Identify which cell holds the provided text, then report its (x, y) central coordinate. 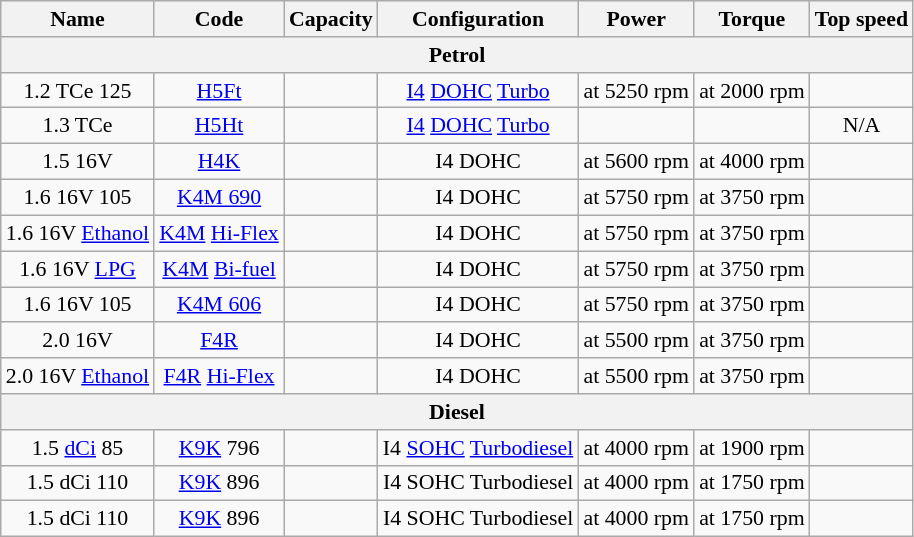
1.6 16V LPG (78, 268)
2.0 16V (78, 340)
Torque (752, 18)
Petrol (457, 54)
2.0 16V Ethanol (78, 375)
N/A (862, 125)
1.5 16V (78, 161)
Power (636, 18)
at 5250 rpm (636, 90)
K9K 796 (219, 447)
1.3 TCe (78, 125)
Diesel (457, 411)
at 1900 rpm (752, 447)
Name (78, 18)
Code (219, 18)
F4R Hi-Flex (219, 375)
at 5600 rpm (636, 161)
H5Ht (219, 125)
K4M 606 (219, 304)
K4M Bi-fuel (219, 268)
at 2000 rpm (752, 90)
H4K (219, 161)
K4M 690 (219, 197)
1.6 16V Ethanol (78, 233)
H5Ft (219, 90)
K4M Hi-Flex (219, 233)
Top speed (862, 18)
1.5 dCi 85 (78, 447)
Configuration (478, 18)
F4R (219, 340)
1.2 TCe 125 (78, 90)
Capacity (331, 18)
